Pinpoint the cell where the given text exists, returning its [x, y] midpoint coordinate. 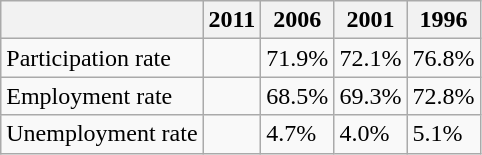
2011 [232, 20]
Unemployment rate [102, 134]
68.5% [298, 96]
76.8% [444, 58]
2006 [298, 20]
Participation rate [102, 58]
5.1% [444, 134]
69.3% [370, 96]
4.7% [298, 134]
1996 [444, 20]
72.1% [370, 58]
4.0% [370, 134]
Employment rate [102, 96]
72.8% [444, 96]
71.9% [298, 58]
2001 [370, 20]
